Determine the (X, Y) coordinate at the center of the cell enclosing the given text.  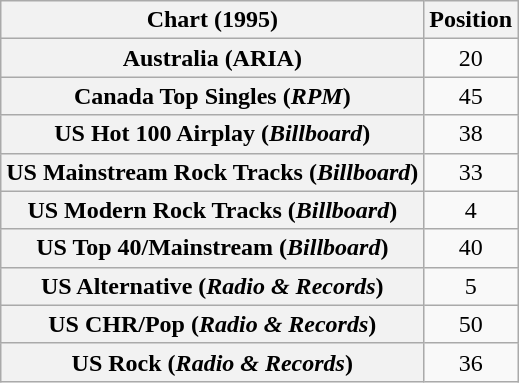
20 (471, 58)
US CHR/Pop (Radio & Records) (212, 324)
Australia (ARIA) (212, 58)
45 (471, 96)
US Mainstream Rock Tracks (Billboard) (212, 172)
Canada Top Singles (RPM) (212, 96)
36 (471, 362)
US Rock (Radio & Records) (212, 362)
US Top 40/Mainstream (Billboard) (212, 248)
4 (471, 210)
Position (471, 20)
Chart (1995) (212, 20)
38 (471, 134)
US Hot 100 Airplay (Billboard) (212, 134)
US Alternative (Radio & Records) (212, 286)
33 (471, 172)
5 (471, 286)
40 (471, 248)
50 (471, 324)
US Modern Rock Tracks (Billboard) (212, 210)
